Identify which cell holds the provided text, then report its (x, y) central coordinate. 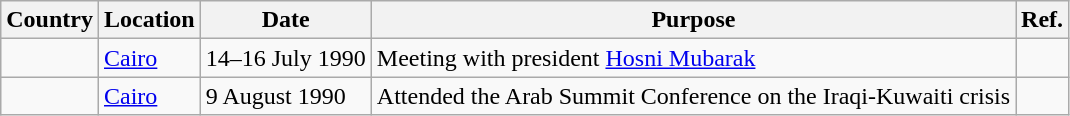
Date (286, 20)
9 August 1990 (286, 96)
Purpose (693, 20)
Ref. (1042, 20)
14–16 July 1990 (286, 58)
Country (50, 20)
Location (149, 20)
Meeting with president Hosni Mubarak (693, 58)
Attended the Arab Summit Conference on the Iraqi-Kuwaiti crisis (693, 96)
